Find where the given text appears and provide that cell's center as (x, y) coordinate. 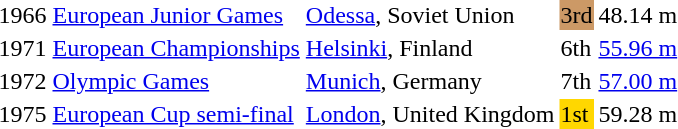
6th (576, 48)
London, United Kingdom (430, 114)
Olympic Games (176, 81)
Helsinki, Finland (430, 48)
1st (576, 114)
7th (576, 81)
3rd (576, 15)
European Cup semi-final (176, 114)
European Junior Games (176, 15)
European Championships (176, 48)
Munich, Germany (430, 81)
Odessa, Soviet Union (430, 15)
